Detect which cell encompasses the target text, then output its [x, y] center coordinate. 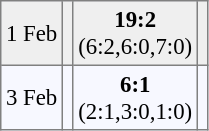
6:1(2:1,3:0,1:0) [135, 97]
19:2(6:2,6:0,7:0) [135, 33]
1 Feb [32, 33]
3 Feb [32, 97]
